Search for the cell housing the specified text and yield its [X, Y] center coordinate. 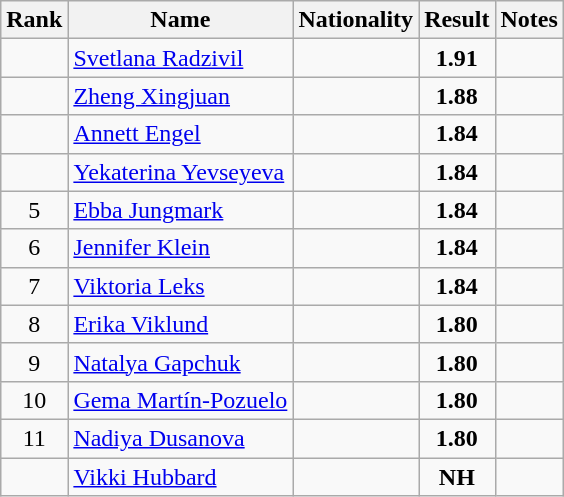
Rank [34, 20]
Ebba Jungmark [180, 210]
Annett Engel [180, 134]
9 [34, 362]
Viktoria Leks [180, 286]
Zheng Xingjuan [180, 96]
11 [34, 438]
7 [34, 286]
10 [34, 400]
Nationality [356, 20]
Erika Viklund [180, 324]
Natalya Gapchuk [180, 362]
6 [34, 248]
NH [457, 477]
Result [457, 20]
8 [34, 324]
Jennifer Klein [180, 248]
5 [34, 210]
Yekaterina Yevseyeva [180, 172]
Nadiya Dusanova [180, 438]
1.88 [457, 96]
Notes [529, 20]
Svetlana Radzivil [180, 58]
Name [180, 20]
Vikki Hubbard [180, 477]
1.91 [457, 58]
Gema Martín-Pozuelo [180, 400]
